Provide the (x, y) coordinate of the cell's center where the given text is located.  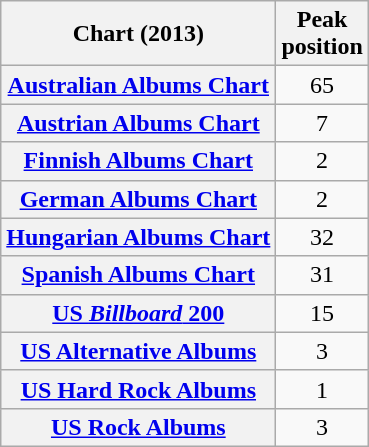
Peakposition (322, 34)
Chart (2013) (138, 34)
Austrian Albums Chart (138, 123)
Spanish Albums Chart (138, 275)
32 (322, 237)
US Alternative Albums (138, 351)
1 (322, 389)
US Billboard 200 (138, 313)
31 (322, 275)
Hungarian Albums Chart (138, 237)
7 (322, 123)
65 (322, 85)
Australian Albums Chart (138, 85)
German Albums Chart (138, 199)
US Hard Rock Albums (138, 389)
Finnish Albums Chart (138, 161)
15 (322, 313)
US Rock Albums (138, 427)
